Search for the cell housing the specified text and yield its [X, Y] center coordinate. 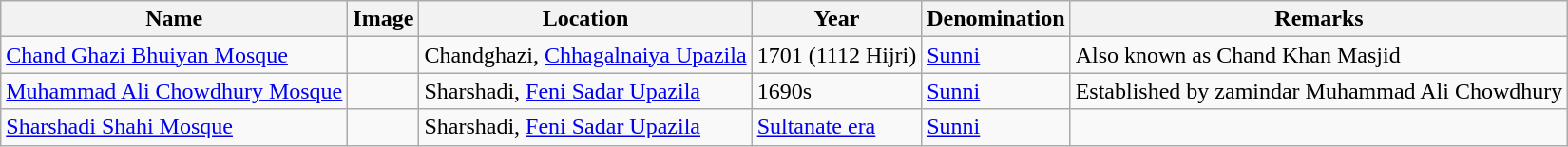
1701 (1112 Hijri) [836, 55]
Established by zamindar Muhammad Ali Chowdhury [1319, 91]
Remarks [1319, 19]
Also known as Chand Khan Masjid [1319, 55]
Image [384, 19]
Chandghazi, Chhagalnaiya Upazila [585, 55]
Chand Ghazi Bhuiyan Mosque [175, 55]
Location [585, 19]
Sultanate era [836, 127]
Muhammad Ali Chowdhury Mosque [175, 91]
Sharshadi Shahi Mosque [175, 127]
Name [175, 19]
Year [836, 19]
1690s [836, 91]
Denomination [996, 19]
